Identify which cell holds the provided text, then report its [x, y] central coordinate. 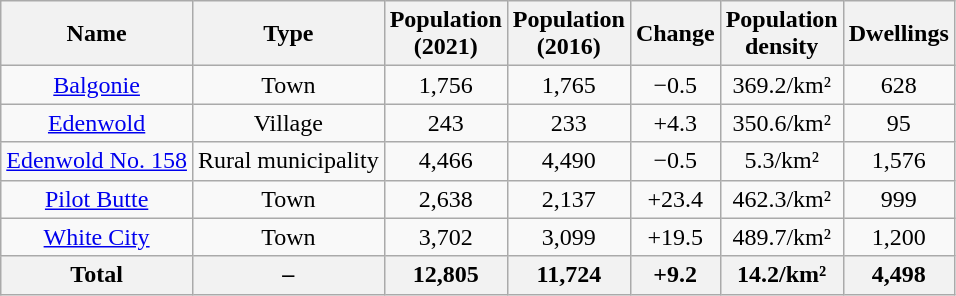
Name [97, 34]
3,099 [568, 237]
369.2/km² [782, 85]
Village [288, 123]
999 [898, 199]
95 [898, 123]
489.7/km² [782, 237]
2,137 [568, 199]
4,466 [446, 161]
+9.2 [675, 275]
12,805 [446, 275]
2,638 [446, 199]
Balgonie [97, 85]
Total [97, 275]
Population(2021) [446, 34]
Edenwold No. 158 [97, 161]
+23.4 [675, 199]
Population(2016) [568, 34]
Edenwold [97, 123]
1,765 [568, 85]
White City [97, 237]
11,724 [568, 275]
4,498 [898, 275]
1,756 [446, 85]
233 [568, 123]
1,576 [898, 161]
Populationdensity [782, 34]
Change [675, 34]
Dwellings [898, 34]
5.3/km² [782, 161]
Pilot Butte [97, 199]
1,200 [898, 237]
4,490 [568, 161]
Rural municipality [288, 161]
Type [288, 34]
3,702 [446, 237]
+4.3 [675, 123]
628 [898, 85]
243 [446, 123]
– [288, 275]
350.6/km² [782, 123]
+19.5 [675, 237]
14.2/km² [782, 275]
462.3/km² [782, 199]
